Locate the cell with the specified text and output its (x, y) center coordinate. 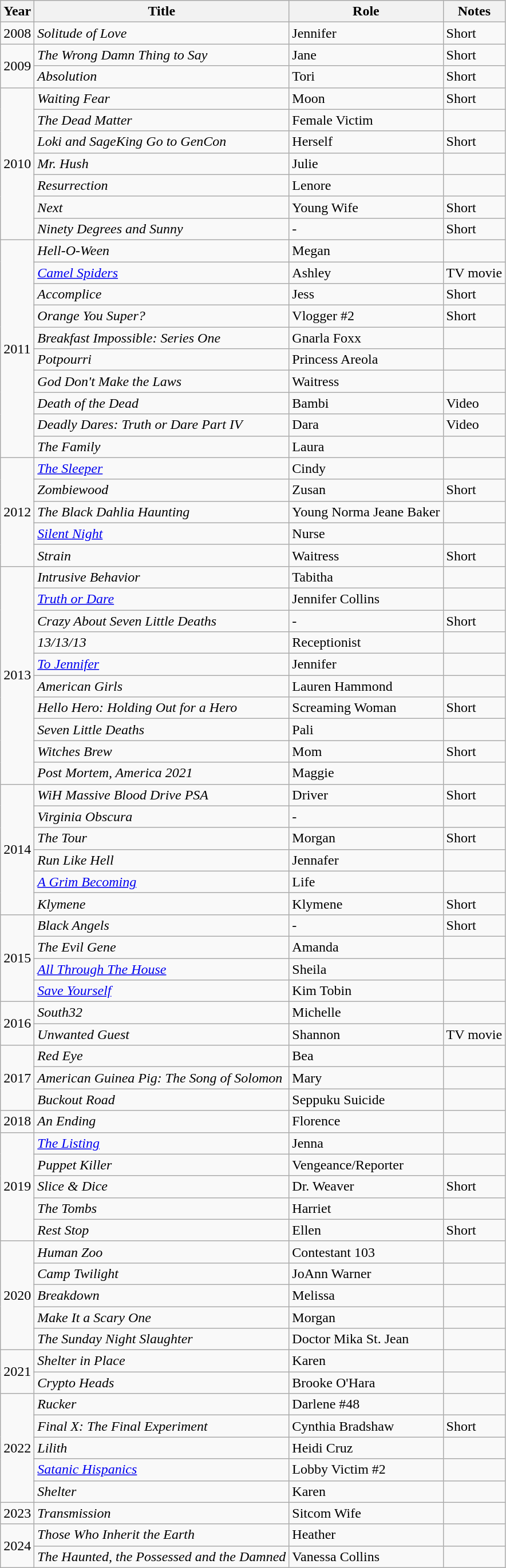
2012 (17, 512)
Truth or Dare (161, 599)
Mr. Hush (161, 164)
South32 (161, 1013)
Shannon (366, 1034)
Strain (161, 555)
WiH Massive Blood Drive PSA (161, 795)
Jennafer (366, 860)
Witches Brew (161, 751)
2010 (17, 164)
Camel Spiders (161, 273)
Pali (366, 730)
Tori (366, 77)
American Guinea Pig: The Song of Solomon (161, 1078)
The Family (161, 447)
Vanessa Collins (366, 1557)
Deadly Dares: Truth or Dare Part IV (161, 425)
13/13/13 (161, 643)
Camp Twilight (161, 1273)
2009 (17, 66)
2018 (17, 1121)
Red Eye (161, 1056)
Heidi Cruz (366, 1448)
2013 (17, 675)
Make It a Scary One (161, 1317)
Jane (366, 55)
Cynthia Bradshaw (366, 1426)
2024 (17, 1546)
Unwanted Guest (161, 1034)
Kim Tobin (366, 991)
Post Mortem, America 2021 (161, 773)
Lenore (366, 185)
Zusan (366, 490)
Bambi (366, 403)
Notes (474, 11)
Black Angels (161, 925)
Resurrection (161, 185)
Young Wife (366, 207)
The Black Dahlia Haunting (161, 512)
Sheila (366, 969)
Julie (366, 164)
Slice & Dice (161, 1187)
Female Victim (366, 120)
2020 (17, 1295)
Princess Areola (366, 360)
Solitude of Love (161, 33)
Brooke O'Hara (366, 1383)
Ellen (366, 1230)
God Don't Make the Laws (161, 381)
Dr. Weaver (366, 1187)
Contestant 103 (366, 1252)
Year (17, 11)
Vengeance/Reporter (366, 1165)
An Ending (161, 1121)
Silent Night (161, 534)
Megan (366, 250)
Laura (366, 447)
Dara (366, 425)
2021 (17, 1372)
Zombiewood (161, 490)
Nurse (366, 534)
Jess (366, 295)
The Sunday Night Slaughter (161, 1339)
Florence (366, 1121)
Screaming Woman (366, 708)
Harriet (366, 1208)
Gnarla Foxx (366, 338)
Herself (366, 142)
Receptionist (366, 643)
2015 (17, 958)
2019 (17, 1187)
Human Zoo (161, 1252)
Tabitha (366, 577)
The Tombs (161, 1208)
Moon (366, 98)
Puppet Killer (161, 1165)
Breakfast Impossible: Series One (161, 338)
The Dead Matter (161, 120)
Shelter in Place (161, 1361)
Rucker (161, 1404)
Rest Stop (161, 1230)
Cindy (366, 468)
Michelle (366, 1013)
Waiting Fear (161, 98)
The Tour (161, 838)
Absolution (161, 77)
Death of the Dead (161, 403)
Doctor Mika St. Jean (366, 1339)
Accomplice (161, 295)
Seppuku Suicide (366, 1100)
Amanda (366, 947)
Hell-O-Ween (161, 250)
Mary (366, 1078)
Hello Hero: Holding Out for a Hero (161, 708)
Darlene #48 (366, 1404)
Melissa (366, 1295)
Those Who Inherit the Earth (161, 1535)
JoAnn Warner (366, 1273)
Shelter (161, 1491)
Jennifer Collins (366, 599)
The Haunted, the Possessed and the Damned (161, 1557)
Crypto Heads (161, 1383)
Loki and SageKing Go to GenCon (161, 142)
Breakdown (161, 1295)
All Through The House (161, 969)
Young Norma Jeane Baker (366, 512)
2017 (17, 1078)
To Jennifer (161, 664)
The Listing (161, 1143)
The Sleeper (161, 468)
Life (366, 882)
A Grim Becoming (161, 882)
Lobby Victim #2 (366, 1470)
Save Yourself (161, 991)
Seven Little Deaths (161, 730)
Buckout Road (161, 1100)
Role (366, 11)
Ashley (366, 273)
Crazy About Seven Little Deaths (161, 620)
Lilith (161, 1448)
The Wrong Damn Thing to Say (161, 55)
The Evil Gene (161, 947)
Heather (366, 1535)
Run Like Hell (161, 860)
Orange You Super? (161, 316)
Vlogger #2 (366, 316)
2008 (17, 33)
2011 (17, 349)
2014 (17, 849)
Jenna (366, 1143)
Intrusive Behavior (161, 577)
Virginia Obscura (161, 817)
Ninety Degrees and Sunny (161, 229)
Transmission (161, 1513)
Driver (366, 795)
Lauren Hammond (366, 686)
Mom (366, 751)
American Girls (161, 686)
Final X: The Final Experiment (161, 1426)
2023 (17, 1513)
Sitcom Wife (366, 1513)
Bea (366, 1056)
Next (161, 207)
Potpourri (161, 360)
Maggie (366, 773)
Satanic Hispanics (161, 1470)
Title (161, 11)
2016 (17, 1024)
2022 (17, 1448)
